Extract the [X, Y] coordinate from the center of the cell holding the provided text.  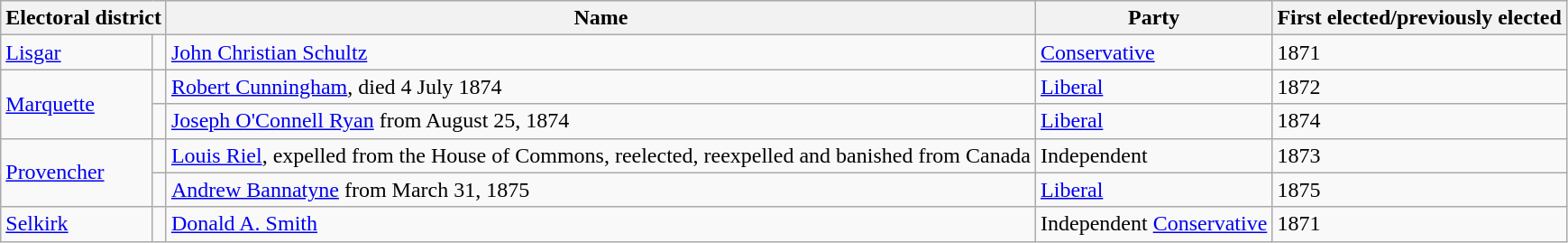
John Christian Schultz [601, 52]
Selkirk [77, 224]
1875 [1419, 190]
Louis Riel, expelled from the House of Commons, reelected, reexpelled and banished from Canada [601, 155]
Party [1154, 18]
Name [601, 18]
Robert Cunningham, died 4 July 1874 [601, 87]
Conservative [1154, 52]
Andrew Bannatyne from March 31, 1875 [601, 190]
1872 [1419, 87]
Lisgar [77, 52]
1874 [1419, 121]
Marquette [77, 104]
Donald A. Smith [601, 224]
Independent [1154, 155]
Electoral district [84, 18]
Provencher [77, 173]
Independent Conservative [1154, 224]
First elected/previously elected [1419, 18]
Joseph O'Connell Ryan from August 25, 1874 [601, 121]
1873 [1419, 155]
